Capture the cell that displays the provided text and extract its (X, Y) central coordinate. 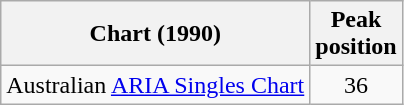
Australian ARIA Singles Chart (156, 85)
36 (356, 85)
Peakposition (356, 34)
Chart (1990) (156, 34)
